For the text-containing cell, return its midpoint in [x, y] coordinate format. 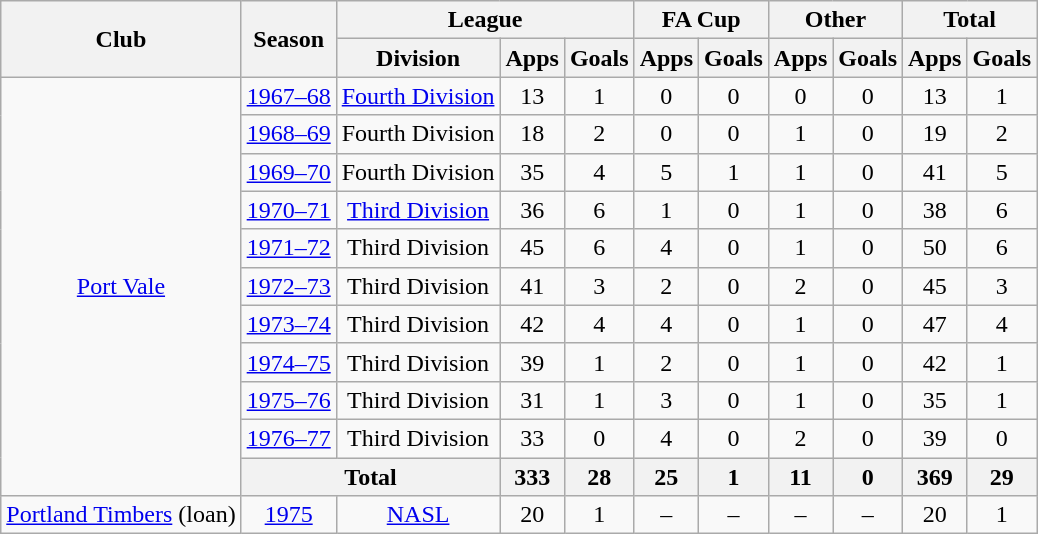
FA Cup [701, 20]
18 [532, 134]
1972–73 [288, 286]
47 [935, 324]
25 [666, 477]
Division [418, 58]
50 [935, 248]
28 [599, 477]
Other [835, 20]
1976–77 [288, 438]
1971–72 [288, 248]
1967–68 [288, 96]
29 [1002, 477]
33 [532, 438]
Club [121, 39]
Portland Timbers (loan) [121, 515]
1974–75 [288, 362]
31 [532, 400]
36 [532, 210]
369 [935, 477]
1969–70 [288, 172]
333 [532, 477]
NASL [418, 515]
Port Vale [121, 286]
1973–74 [288, 324]
1975–76 [288, 400]
1975 [288, 515]
19 [935, 134]
1970–71 [288, 210]
1968–69 [288, 134]
League [485, 20]
38 [935, 210]
Season [288, 39]
11 [800, 477]
